Detect which cell encompasses the target text, then output its [x, y] center coordinate. 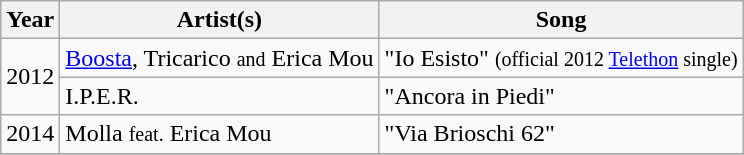
"Via Brioschi 62" [561, 134]
"Ancora in Piedi" [561, 96]
2014 [30, 134]
Song [561, 20]
I.P.E.R. [220, 96]
"Io Esisto" (official 2012 Telethon single) [561, 58]
Artist(s) [220, 20]
Molla feat. Erica Mou [220, 134]
Year [30, 20]
2012 [30, 77]
Boosta, Tricarico and Erica Mou [220, 58]
